Provide the (X, Y) coordinate of the cell's center where the given text is located.  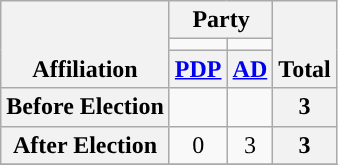
Party (220, 20)
Total (305, 44)
AD (250, 69)
Affiliation (86, 44)
PDP (198, 69)
0 (198, 145)
Before Election (86, 107)
After Election (86, 145)
